Identify which cell holds the provided text, then report its (x, y) central coordinate. 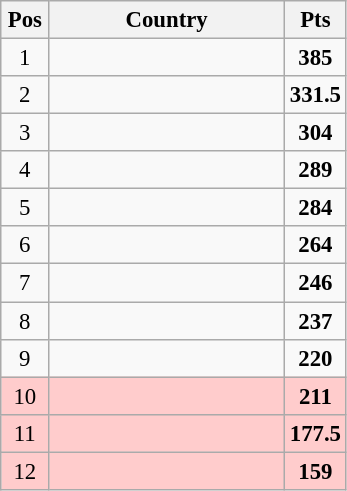
7 (25, 283)
177.5 (315, 433)
264 (315, 245)
6 (25, 245)
Country (167, 20)
331.5 (315, 95)
220 (315, 358)
11 (25, 433)
304 (315, 133)
246 (315, 283)
Pos (25, 20)
12 (25, 471)
159 (315, 471)
1 (25, 58)
9 (25, 358)
211 (315, 396)
Pts (315, 20)
5 (25, 208)
289 (315, 170)
284 (315, 208)
237 (315, 321)
3 (25, 133)
385 (315, 58)
2 (25, 95)
10 (25, 396)
8 (25, 321)
4 (25, 170)
